Return (x, y) of the center of cell containing provided text 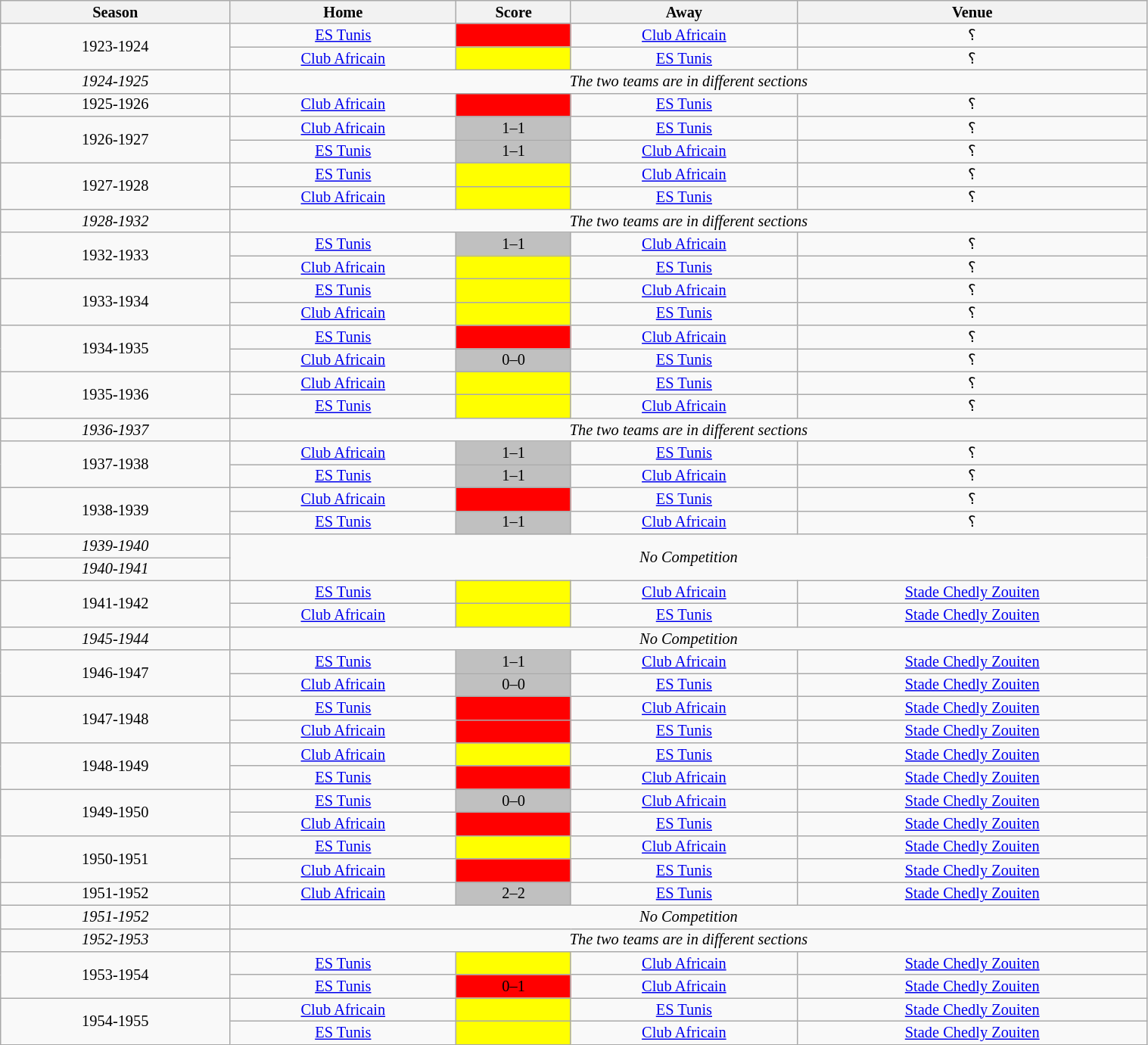
1928-1932 (115, 221)
1933-1934 (115, 301)
1923-1924 (115, 47)
1946-1947 (115, 673)
Score (514, 12)
1927-1928 (115, 186)
Season (115, 12)
1948-1949 (115, 766)
1939-1940 (115, 545)
2–2 (514, 893)
Home (344, 12)
1932-1933 (115, 256)
1950-1951 (115, 858)
1934-1935 (115, 348)
1949-1950 (115, 813)
1936-1937 (115, 430)
1953-1954 (115, 975)
1945-1944 (115, 639)
1938-1939 (115, 510)
1952-1953 (115, 940)
1940-1941 (115, 569)
Away (684, 12)
1926-1927 (115, 139)
1925-1926 (115, 104)
1924-1925 (115, 82)
1947-1948 (115, 719)
1954-1955 (115, 1022)
0–1 (514, 987)
1935-1936 (115, 395)
Venue (972, 12)
1941-1942 (115, 604)
1937-1938 (115, 465)
